Capture the cell that displays the provided text and extract its (x, y) central coordinate. 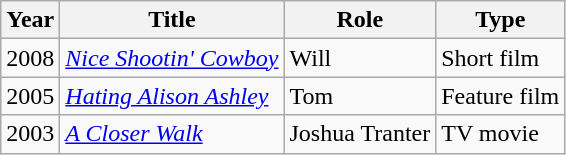
Short film (500, 58)
Year (30, 20)
Feature film (500, 96)
2003 (30, 134)
Joshua Tranter (360, 134)
Title (172, 20)
Tom (360, 96)
Will (360, 58)
TV movie (500, 134)
Role (360, 20)
Type (500, 20)
2005 (30, 96)
Nice Shootin' Cowboy (172, 58)
Hating Alison Ashley (172, 96)
2008 (30, 58)
A Closer Walk (172, 134)
